Return the [x, y] coordinate for the center point of the cell that contains the specified text.  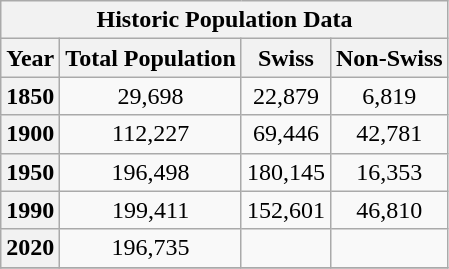
Non-Swiss [389, 58]
180,145 [286, 172]
152,601 [286, 210]
1900 [30, 134]
2020 [30, 248]
199,411 [151, 210]
Total Population [151, 58]
6,819 [389, 96]
Swiss [286, 58]
1990 [30, 210]
112,227 [151, 134]
1950 [30, 172]
Year [30, 58]
42,781 [389, 134]
196,735 [151, 248]
1850 [30, 96]
69,446 [286, 134]
29,698 [151, 96]
196,498 [151, 172]
Historic Population Data [224, 20]
16,353 [389, 172]
22,879 [286, 96]
46,810 [389, 210]
